Pinpoint the cell where the given text exists, returning its [x, y] midpoint coordinate. 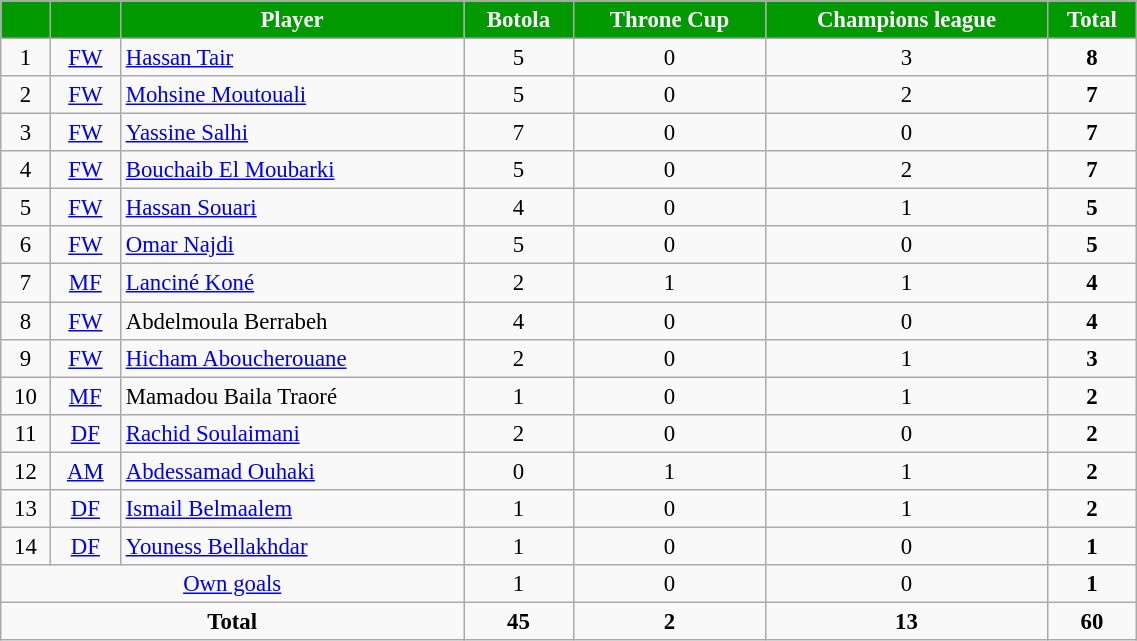
Botola [519, 20]
Abdelmoula Berrabeh [292, 321]
Mamadou Baila Traoré [292, 396]
Bouchaib El Moubarki [292, 170]
Own goals [232, 584]
Hassan Tair [292, 58]
Yassine Salhi [292, 133]
Lanciné Koné [292, 283]
Hassan Souari [292, 208]
60 [1092, 621]
Champions league [906, 20]
Throne Cup [670, 20]
Rachid Soulaimani [292, 433]
Mohsine Moutouali [292, 95]
10 [26, 396]
Omar Najdi [292, 245]
Ismail Belmaalem [292, 509]
Abdessamad Ouhaki [292, 471]
14 [26, 546]
9 [26, 358]
Hicham Aboucherouane [292, 358]
45 [519, 621]
12 [26, 471]
6 [26, 245]
11 [26, 433]
Player [292, 20]
AM [85, 471]
Youness Bellakhdar [292, 546]
